Capture the cell that displays the provided text and extract its [x, y] central coordinate. 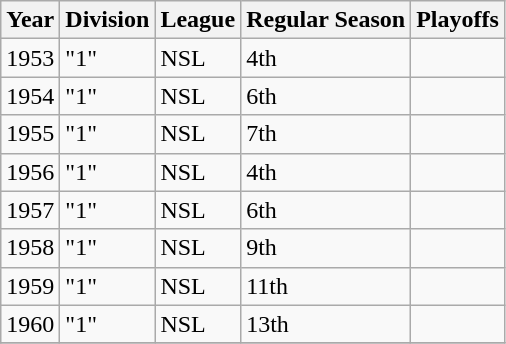
Playoffs [458, 20]
League [198, 20]
1959 [30, 286]
1953 [30, 58]
1955 [30, 134]
1954 [30, 96]
13th [326, 324]
11th [326, 286]
1957 [30, 210]
1958 [30, 248]
7th [326, 134]
1960 [30, 324]
Year [30, 20]
1956 [30, 172]
Regular Season [326, 20]
Division [108, 20]
9th [326, 248]
